Find where the given text appears and provide that cell's center as [X, Y] coordinate. 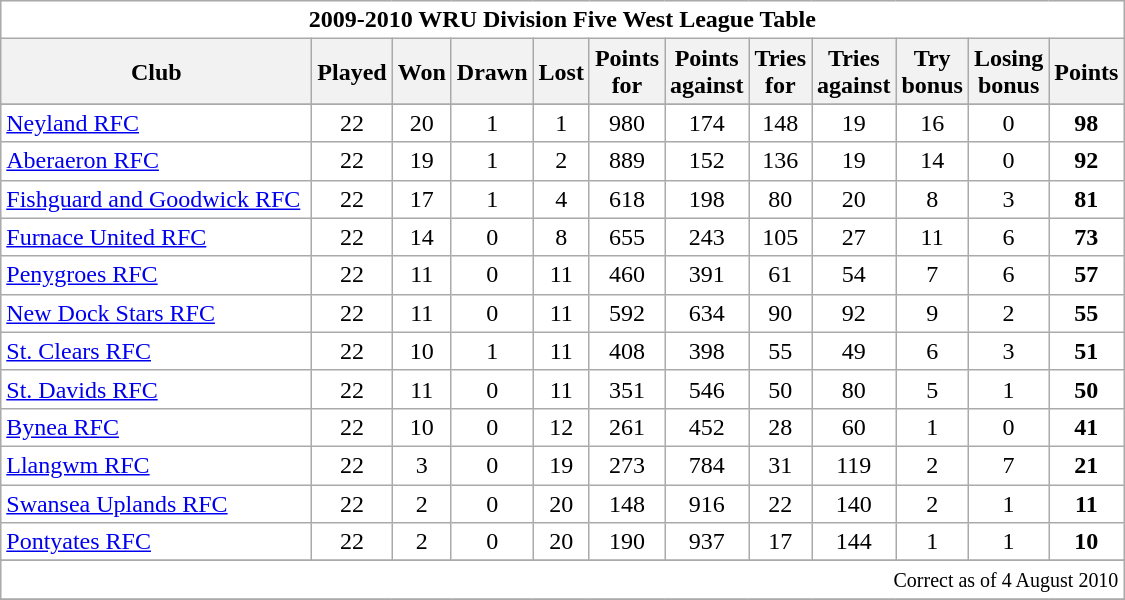
98 [1086, 123]
144 [854, 542]
Neyland RFC [156, 123]
Points for [626, 72]
460 [626, 275]
27 [854, 237]
937 [706, 542]
St. Clears RFC [156, 351]
198 [706, 199]
Points [1086, 72]
119 [854, 465]
243 [706, 237]
61 [780, 275]
Points against [706, 72]
784 [706, 465]
634 [706, 313]
105 [780, 237]
273 [626, 465]
Bynea RFC [156, 427]
9 [932, 313]
5 [932, 389]
980 [626, 123]
Llangwm RFC [156, 465]
57 [1086, 275]
90 [780, 313]
Swansea Uplands RFC [156, 503]
Pontyates RFC [156, 542]
31 [780, 465]
28 [780, 427]
73 [1086, 237]
81 [1086, 199]
351 [626, 389]
592 [626, 313]
New Dock Stars RFC [156, 313]
Correct as of 4 August 2010 [562, 580]
Furnace United RFC [156, 237]
391 [706, 275]
Club [156, 72]
655 [626, 237]
618 [626, 199]
Won [422, 72]
Fishguard and Goodwick RFC [156, 199]
174 [706, 123]
Drawn [492, 72]
889 [626, 161]
60 [854, 427]
2009-2010 WRU Division Five West League Table [562, 20]
21 [1086, 465]
St. Davids RFC [156, 389]
51 [1086, 351]
Tries for [780, 72]
49 [854, 351]
16 [932, 123]
12 [561, 427]
546 [706, 389]
Aberaeron RFC [156, 161]
916 [706, 503]
Penygroes RFC [156, 275]
41 [1086, 427]
4 [561, 199]
408 [626, 351]
Try bonus [932, 72]
152 [706, 161]
Losing bonus [1008, 72]
398 [706, 351]
54 [854, 275]
190 [626, 542]
Tries against [854, 72]
136 [780, 161]
Lost [561, 72]
Played [352, 72]
452 [706, 427]
261 [626, 427]
140 [854, 503]
